Detect which cell encompasses the target text, then output its [x, y] center coordinate. 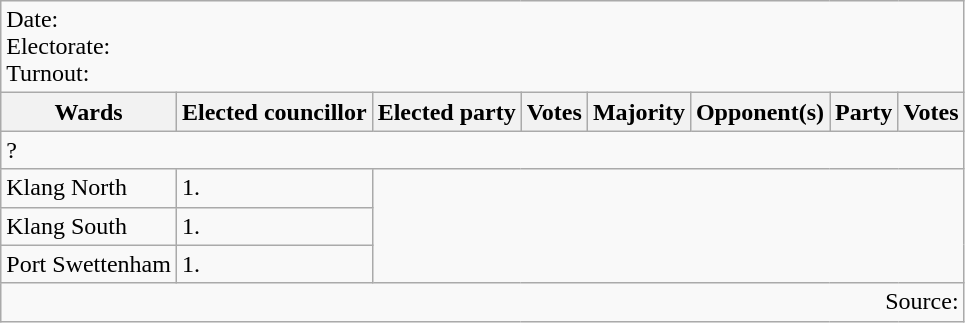
Wards [89, 112]
? [482, 150]
Elected party [446, 112]
Source: [482, 302]
Date: Electorate: Turnout: [482, 47]
Port Swettenham [89, 264]
Klang North [89, 188]
Majority [638, 112]
Opponent(s) [760, 112]
Party [864, 112]
Klang South [89, 226]
Elected councillor [274, 112]
